Scan for the cell matching the given text and deliver its [x, y] coordinate at center. 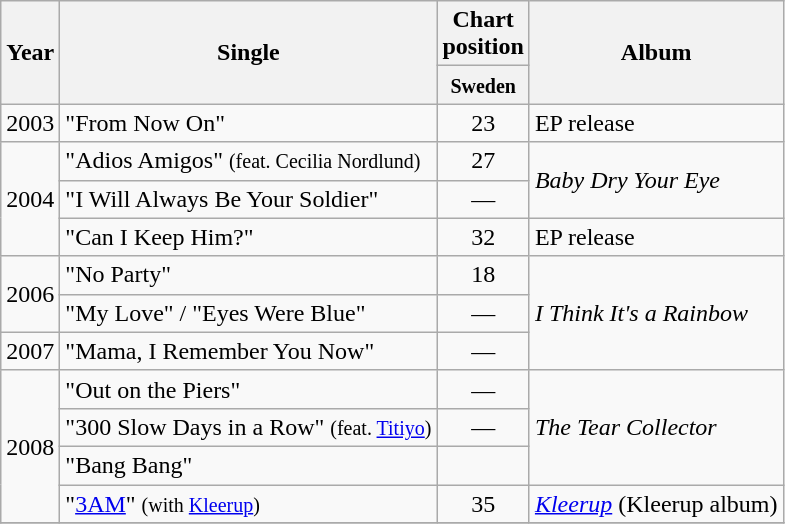
"I Will Always Be Your Soldier" [248, 199]
"Bang Bang" [248, 465]
Year [30, 52]
The Tear Collector [656, 427]
I Think It's a Rainbow [656, 313]
"Adios Amigos" (feat. Cecilia Nordlund) [248, 161]
"Mama, I Remember You Now" [248, 351]
27 [483, 161]
2003 [30, 123]
2008 [30, 446]
Album [656, 52]
18 [483, 275]
"300 Slow Days in a Row" (feat. Titiyo) [248, 427]
"Can I Keep Him?" [248, 237]
2006 [30, 294]
"From Now On" [248, 123]
"3AM" (with Kleerup) [248, 503]
35 [483, 503]
32 [483, 237]
Kleerup (Kleerup album) [656, 503]
2007 [30, 351]
"Out on the Piers" [248, 389]
Baby Dry Your Eye [656, 180]
23 [483, 123]
"No Party" [248, 275]
2004 [30, 199]
Single [248, 52]
"My Love" / "Eyes Were Blue" [248, 313]
Sweden [483, 85]
Chart position [483, 34]
